Extract the [x, y] coordinate from the center of the cell holding the provided text.  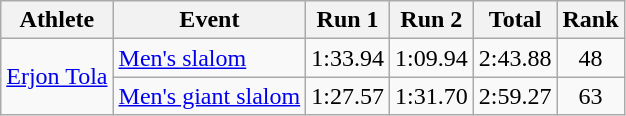
48 [590, 58]
2:59.27 [515, 96]
Run 2 [431, 20]
Rank [590, 20]
1:33.94 [348, 58]
1:31.70 [431, 96]
1:27.57 [348, 96]
Event [210, 20]
63 [590, 96]
Total [515, 20]
Run 1 [348, 20]
Men's giant slalom [210, 96]
2:43.88 [515, 58]
Erjon Tola [57, 77]
Athlete [57, 20]
Men's slalom [210, 58]
1:09.94 [431, 58]
